Locate the cell with the specified text and output its (x, y) center coordinate. 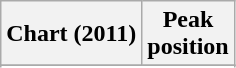
Chart (2011) (72, 34)
Peakposition (188, 34)
